Return the (x, y) coordinate for the center point of the cell that contains the specified text.  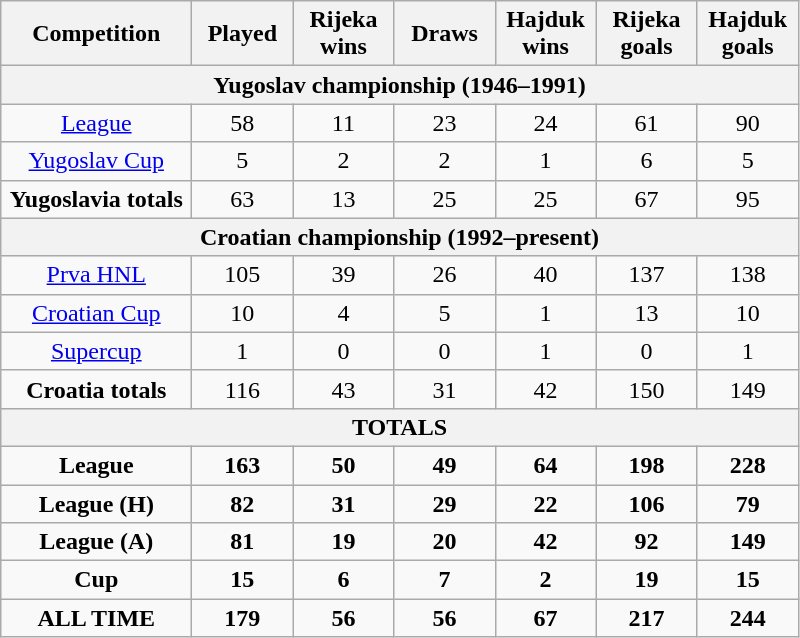
29 (444, 503)
Croatia totals (96, 389)
League (A) (96, 542)
Supercup (96, 351)
217 (646, 618)
116 (242, 389)
22 (546, 503)
ALL TIME (96, 618)
Hajduk goals (748, 34)
61 (646, 123)
Hajduk wins (546, 34)
105 (242, 275)
137 (646, 275)
95 (748, 199)
79 (748, 503)
198 (646, 465)
43 (344, 389)
228 (748, 465)
81 (242, 542)
26 (444, 275)
39 (344, 275)
40 (546, 275)
7 (444, 580)
Yugoslav Cup (96, 161)
82 (242, 503)
TOTALS (400, 427)
Draws (444, 34)
11 (344, 123)
Croatian championship (1992–present) (400, 237)
24 (546, 123)
Competition (96, 34)
20 (444, 542)
64 (546, 465)
90 (748, 123)
4 (344, 313)
Croatian Cup (96, 313)
150 (646, 389)
23 (444, 123)
58 (242, 123)
Yugoslavia totals (96, 199)
Rijeka wins (344, 34)
Cup (96, 580)
179 (242, 618)
92 (646, 542)
50 (344, 465)
244 (748, 618)
49 (444, 465)
106 (646, 503)
138 (748, 275)
Rijeka goals (646, 34)
Played (242, 34)
Yugoslav championship (1946–1991) (400, 85)
63 (242, 199)
League (H) (96, 503)
163 (242, 465)
Prva HNL (96, 275)
